Find where the given text appears and provide that cell's center as (X, Y) coordinate. 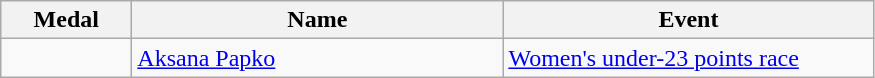
Medal (66, 20)
Women's under-23 points race (688, 58)
Aksana Papko (318, 58)
Event (688, 20)
Name (318, 20)
